Output the (x, y) coordinate of the center of the cell containing the given text.  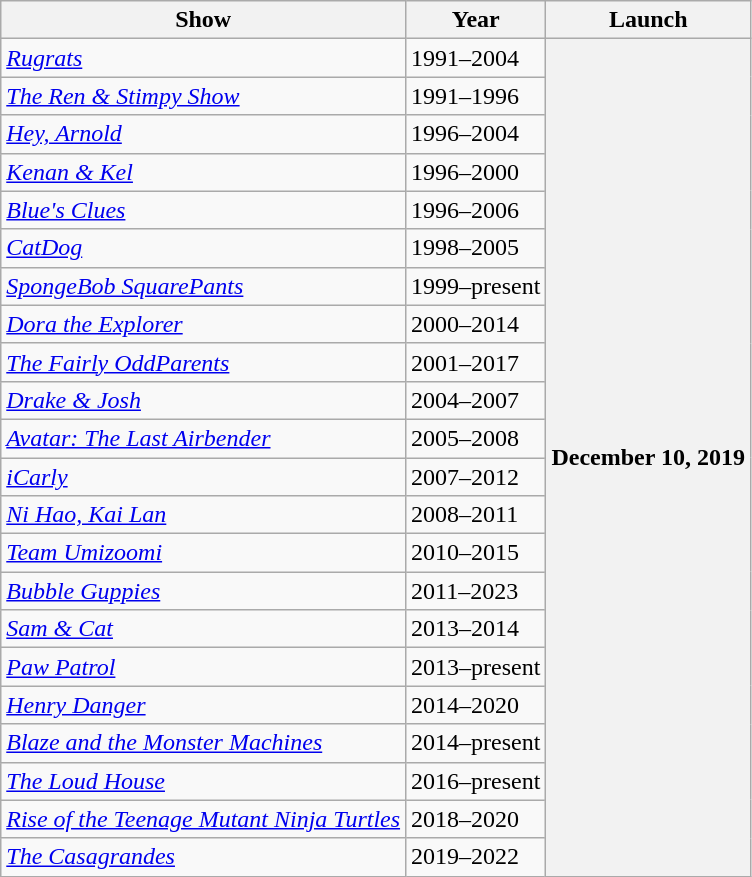
2018–2020 (476, 819)
2019–2022 (476, 857)
Year (476, 20)
2007–2012 (476, 477)
2013–present (476, 667)
2014–present (476, 743)
Blue's Clues (204, 210)
Team Umizoomi (204, 553)
Show (204, 20)
2010–2015 (476, 553)
CatDog (204, 248)
2004–2007 (476, 400)
2014–2020 (476, 705)
2000–2014 (476, 324)
1991–1996 (476, 96)
Rugrats (204, 58)
2008–2011 (476, 515)
Hey, Arnold (204, 134)
1996–2006 (476, 210)
Drake & Josh (204, 400)
Henry Danger (204, 705)
SpongeBob SquarePants (204, 286)
Ni Hao, Kai Lan (204, 515)
The Fairly OddParents (204, 362)
Kenan & Kel (204, 172)
2001–2017 (476, 362)
1991–2004 (476, 58)
Blaze and the Monster Machines (204, 743)
December 10, 2019 (648, 458)
iCarly (204, 477)
Paw Patrol (204, 667)
2005–2008 (476, 438)
Rise of the Teenage Mutant Ninja Turtles (204, 819)
1998–2005 (476, 248)
Avatar: The Last Airbender (204, 438)
Dora the Explorer (204, 324)
1996–2004 (476, 134)
The Casagrandes (204, 857)
Bubble Guppies (204, 591)
Sam & Cat (204, 629)
1999–present (476, 286)
1996–2000 (476, 172)
Launch (648, 20)
2013–2014 (476, 629)
The Ren & Stimpy Show (204, 96)
2016–present (476, 781)
The Loud House (204, 781)
2011–2023 (476, 591)
